Identify which cell holds the provided text, then report its [x, y] central coordinate. 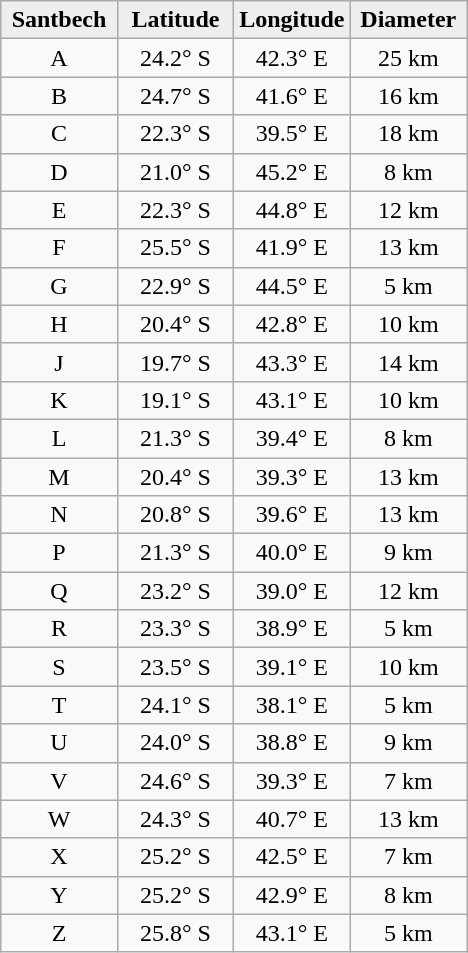
38.8° E [292, 743]
24.3° S [175, 819]
G [59, 286]
S [59, 667]
38.9° E [292, 629]
39.1° E [292, 667]
N [59, 515]
T [59, 705]
22.9° S [175, 286]
14 km [408, 362]
Y [59, 895]
39.0° E [292, 591]
40.0° E [292, 553]
V [59, 781]
19.1° S [175, 400]
Longitude [292, 20]
Diameter [408, 20]
25 km [408, 58]
R [59, 629]
U [59, 743]
P [59, 553]
24.2° S [175, 58]
H [59, 324]
J [59, 362]
Latitude [175, 20]
42.3° E [292, 58]
42.8° E [292, 324]
E [59, 210]
23.5° S [175, 667]
39.6° E [292, 515]
C [59, 134]
44.5° E [292, 286]
F [59, 248]
16 km [408, 96]
Santbech [59, 20]
23.3° S [175, 629]
38.1° E [292, 705]
L [59, 438]
W [59, 819]
41.6° E [292, 96]
21.0° S [175, 172]
20.8° S [175, 515]
A [59, 58]
18 km [408, 134]
44.8° E [292, 210]
24.0° S [175, 743]
43.3° E [292, 362]
42.9° E [292, 895]
45.2° E [292, 172]
39.5° E [292, 134]
40.7° E [292, 819]
B [59, 96]
39.4° E [292, 438]
24.7° S [175, 96]
M [59, 477]
24.1° S [175, 705]
19.7° S [175, 362]
25.5° S [175, 248]
D [59, 172]
23.2° S [175, 591]
Z [59, 933]
42.5° E [292, 857]
41.9° E [292, 248]
25.8° S [175, 933]
24.6° S [175, 781]
X [59, 857]
K [59, 400]
Q [59, 591]
